Capture the cell that displays the provided text and extract its [X, Y] central coordinate. 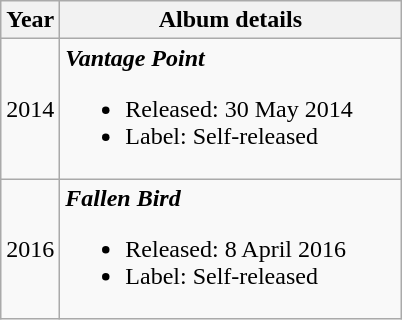
Year [30, 20]
2014 [30, 109]
Album details [230, 20]
Fallen BirdReleased: 8 April 2016Label: Self-released [230, 249]
Vantage PointReleased: 30 May 2014Label: Self-released [230, 109]
2016 [30, 249]
